Pinpoint the cell where the given text exists, returning its (x, y) midpoint coordinate. 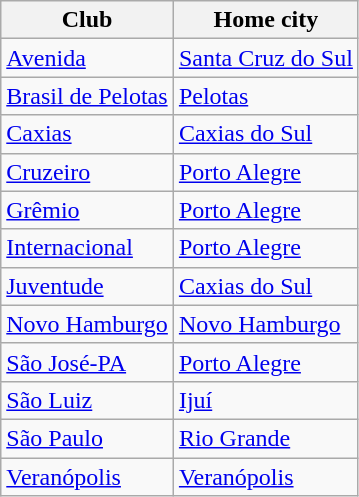
Ijuí (266, 400)
São Paulo (88, 438)
Avenida (88, 58)
Caxias (88, 134)
São José-PA (88, 362)
Santa Cruz do Sul (266, 58)
Cruzeiro (88, 172)
Rio Grande (266, 438)
Grêmio (88, 210)
São Luiz (88, 400)
Pelotas (266, 96)
Brasil de Pelotas (88, 96)
Internacional (88, 248)
Home city (266, 20)
Juventude (88, 286)
Club (88, 20)
